Output the [x, y] coordinate of the center of the cell containing the given text.  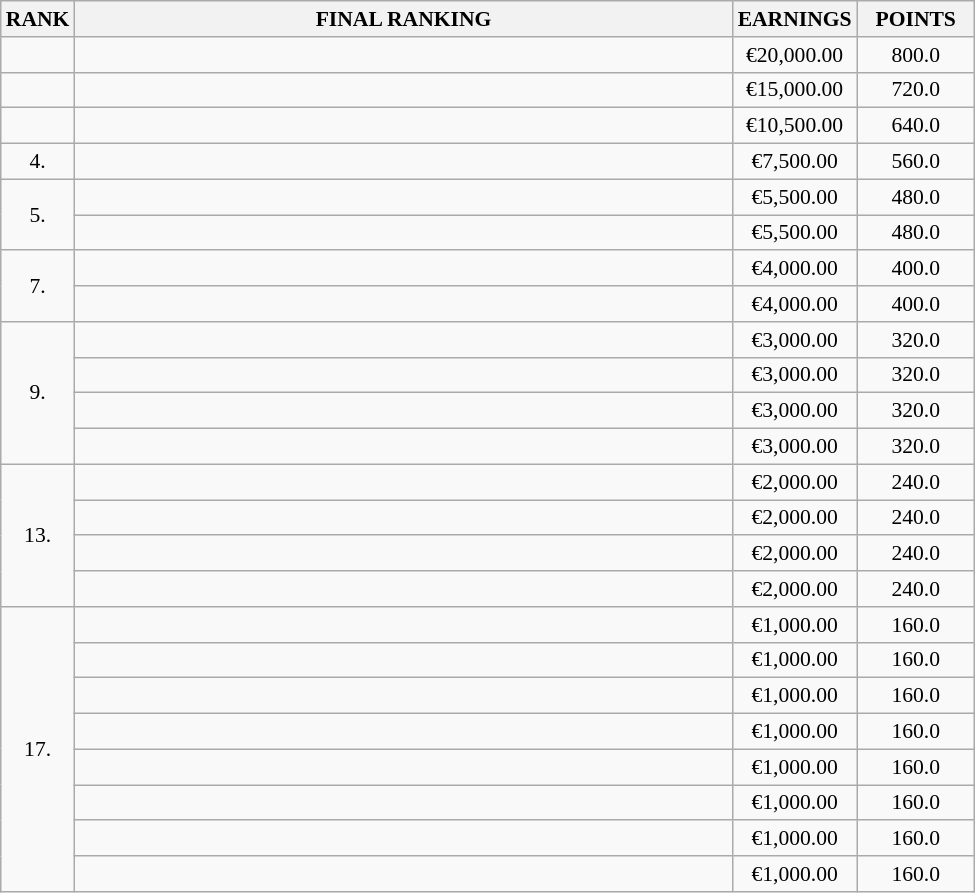
9. [38, 393]
5. [38, 214]
RANK [38, 19]
640.0 [916, 126]
€20,000.00 [795, 55]
17. [38, 750]
13. [38, 535]
EARNINGS [795, 19]
FINAL RANKING [403, 19]
4. [38, 162]
€10,500.00 [795, 126]
€15,000.00 [795, 90]
POINTS [916, 19]
720.0 [916, 90]
800.0 [916, 55]
€7,500.00 [795, 162]
560.0 [916, 162]
7. [38, 286]
